Find where the given text appears and provide that cell's center as (X, Y) coordinate. 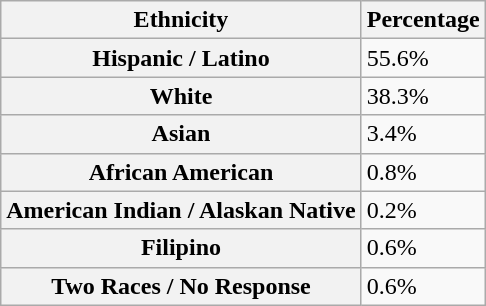
38.3% (423, 96)
American Indian / Alaskan Native (181, 210)
Filipino (181, 248)
African American (181, 172)
Percentage (423, 20)
Ethnicity (181, 20)
White (181, 96)
0.2% (423, 210)
Asian (181, 134)
55.6% (423, 58)
Hispanic / Latino (181, 58)
0.8% (423, 172)
Two Races / No Response (181, 286)
3.4% (423, 134)
